Return the (x, y) coordinate for the center point of the cell that contains the specified text.  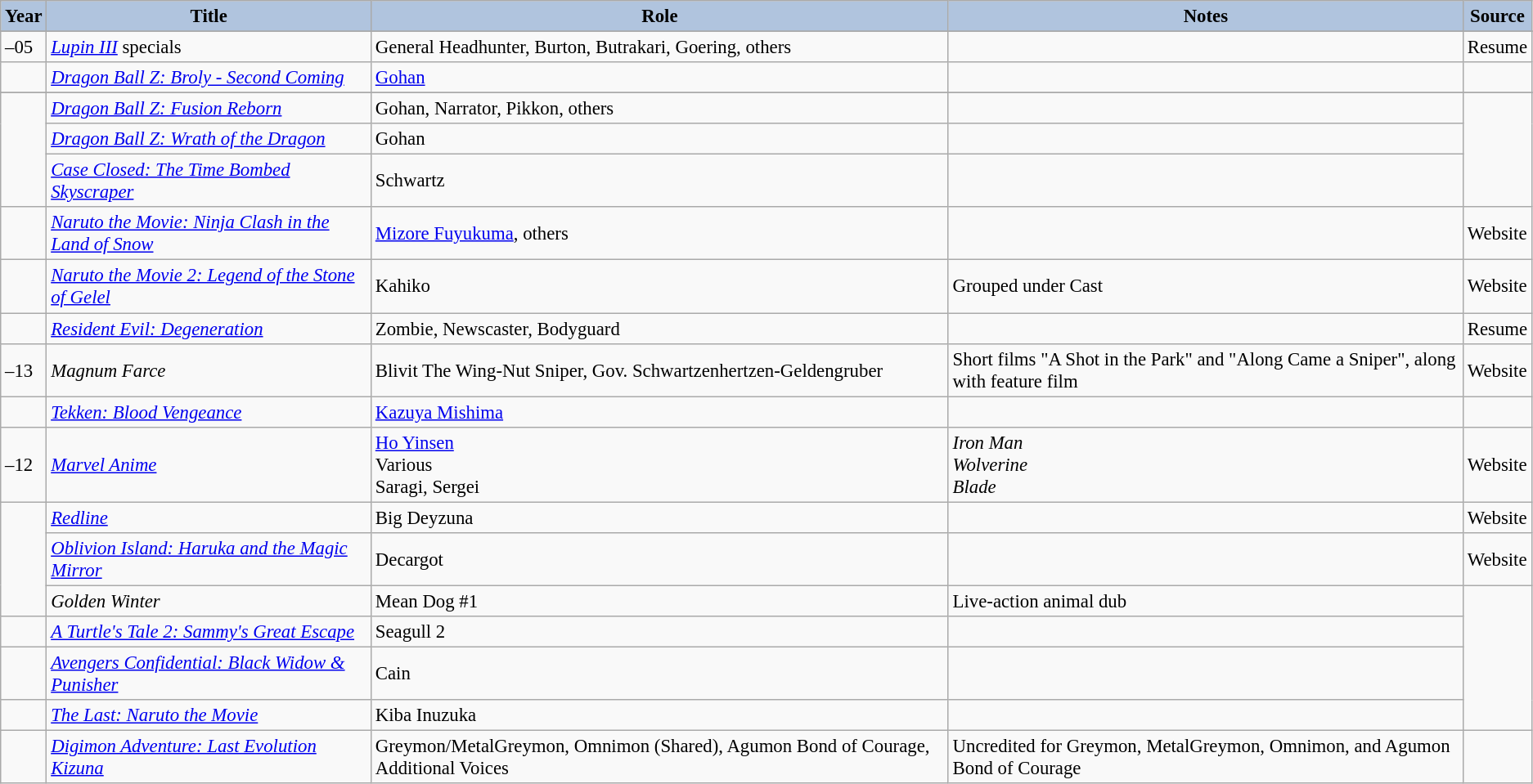
Golden Winter (209, 601)
Lupin III specials (209, 47)
Magnum Farce (209, 370)
Kazuya Mishima (660, 412)
Dragon Ball Z: Broly - Second Coming (209, 78)
Tekken: Blood Vengeance (209, 412)
Naruto the Movie: Ninja Clash in the Land of Snow (209, 234)
Greymon/MetalGreymon, Omnimon (Shared), Agumon Bond of Courage, Additional Voices (660, 757)
Kahiko (660, 286)
Naruto the Movie 2: Legend of the Stone of Gelel (209, 286)
Case Closed: The Time Bombed Skyscraper (209, 181)
Year (24, 16)
Live-action animal dub (1206, 601)
Source (1497, 16)
Short films "A Shot in the Park" and "Along Came a Sniper", along with feature film (1206, 370)
Decargot (660, 559)
The Last: Naruto the Movie (209, 715)
Digimon Adventure: Last Evolution Kizuna (209, 757)
Marvel Anime (209, 464)
Dragon Ball Z: Fusion Reborn (209, 109)
Resident Evil: Degeneration (209, 329)
Blivit The Wing-Nut Sniper, Gov. Schwartzenhertzen-Geldengruber (660, 370)
Mizore Fuyukuma, others (660, 234)
Schwartz (660, 181)
Big Deyzuna (660, 517)
Oblivion Island: Haruka and the Magic Mirror (209, 559)
Title (209, 16)
Seagull 2 (660, 632)
General Headhunter, Burton, Butrakari, Goering, others (660, 47)
Notes (1206, 16)
Grouped under Cast (1206, 286)
Iron ManWolverineBlade (1206, 464)
Mean Dog #1 (660, 601)
Ho YinsenVariousSaragi, Sergei (660, 464)
Dragon Ball Z: Wrath of the Dragon (209, 139)
Kiba Inuzuka (660, 715)
–13 (24, 370)
–12 (24, 464)
–05 (24, 47)
Uncredited for Greymon, MetalGreymon, Omnimon, and Agumon Bond of Courage (1206, 757)
Role (660, 16)
Cain (660, 674)
A Turtle's Tale 2: Sammy's Great Escape (209, 632)
Avengers Confidential: Black Widow & Punisher (209, 674)
Redline (209, 517)
Gohan, Narrator, Pikkon, others (660, 109)
Zombie, Newscaster, Bodyguard (660, 329)
